Capture the cell that displays the provided text and extract its [x, y] central coordinate. 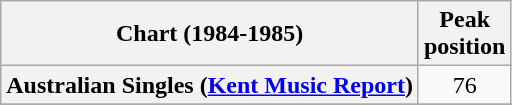
Australian Singles (Kent Music Report) [210, 85]
Peakposition [464, 34]
76 [464, 85]
Chart (1984-1985) [210, 34]
